Scan for the cell matching the given text and deliver its (X, Y) coordinate at center. 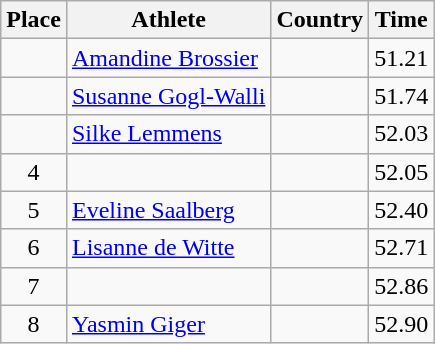
Place (34, 20)
Time (402, 20)
52.71 (402, 248)
Silke Lemmens (168, 134)
Eveline Saalberg (168, 210)
7 (34, 286)
8 (34, 324)
Susanne Gogl-Walli (168, 96)
Athlete (168, 20)
6 (34, 248)
52.03 (402, 134)
52.90 (402, 324)
52.86 (402, 286)
51.21 (402, 58)
Country (320, 20)
4 (34, 172)
Amandine Brossier (168, 58)
Lisanne de Witte (168, 248)
52.05 (402, 172)
5 (34, 210)
52.40 (402, 210)
Yasmin Giger (168, 324)
51.74 (402, 96)
